Pinpoint the cell where the given text exists, returning its [x, y] midpoint coordinate. 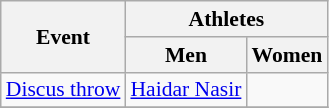
Discus throw [64, 90]
Haidar Nasir [186, 90]
Event [64, 36]
Men [186, 55]
Women [286, 55]
Athletes [226, 19]
